Return [x, y] of the center of cell containing provided text 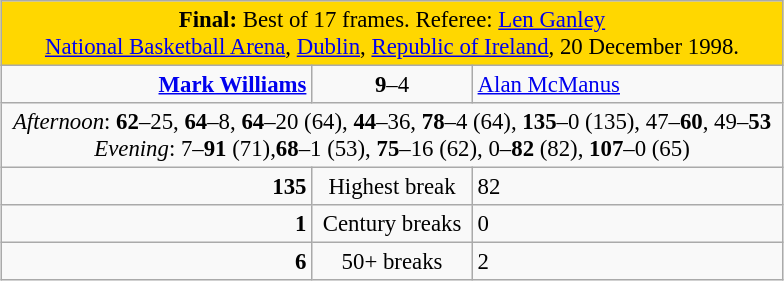
Afternoon: 62–25, 64–8, 64–20 (64), 44–36, 78–4 (64), 135–0 (135), 47–60, 49–53Evening: 7–91 (71),68–1 (53), 75–16 (62), 0–82 (82), 107–0 (65) [392, 136]
6 [156, 262]
0 [628, 224]
Highest break [392, 187]
82 [628, 187]
135 [156, 187]
Mark Williams [156, 85]
9–4 [392, 85]
2 [628, 262]
1 [156, 224]
Century breaks [392, 224]
Alan McManus [628, 85]
Final: Best of 17 frames. Referee: Len GanleyNational Basketball Arena, Dublin, Republic of Ireland, 20 December 1998. [392, 34]
50+ breaks [392, 262]
